Search for the cell housing the specified text and yield its [X, Y] center coordinate. 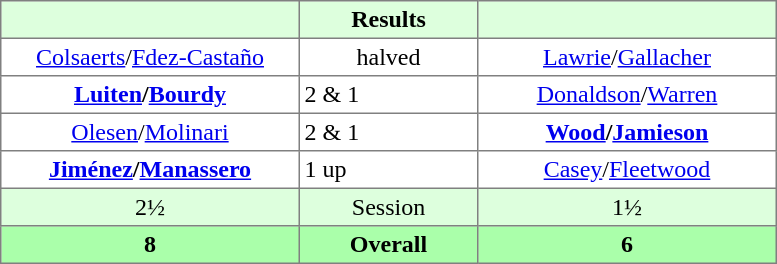
Wood/Jamieson [627, 132]
Olesen/Molinari [150, 132]
Jiménez/Manassero [150, 170]
2½ [150, 207]
Lawrie/Gallacher [627, 57]
Session [388, 207]
Casey/Fleetwood [627, 170]
Luiten/Bourdy [150, 95]
Results [388, 20]
6 [627, 245]
1 up [388, 170]
Donaldson/Warren [627, 95]
8 [150, 245]
Overall [388, 245]
halved [388, 57]
1½ [627, 207]
Colsaerts/Fdez-Castaño [150, 57]
